Pinpoint the cell where the given text exists, returning its (X, Y) midpoint coordinate. 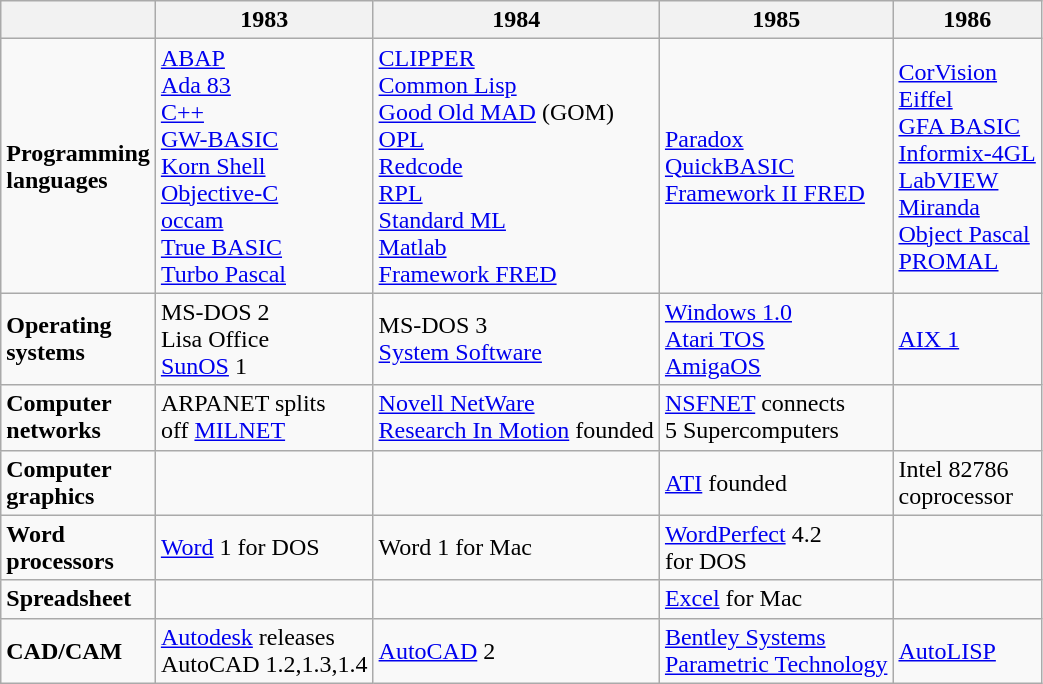
ABAPAda 83 C++GW-BASICKorn ShellObjective-CoccamTrue BASICTurbo Pascal (264, 166)
Computernetworks (78, 418)
CLIPPERCommon Lisp Good Old MAD (GOM)OPLRedcodeRPLStandard MLMatlabFramework FRED (516, 166)
Operatingsystems (78, 339)
Bentley SystemsParametric Technology (776, 650)
1984 (516, 20)
Word 1 for DOS (264, 548)
1983 (264, 20)
Wordprocessors (78, 548)
NSFNET connects5 Supercomputers (776, 418)
MS-DOS 2Lisa OfficeSunOS 1 (264, 339)
ATI founded (776, 482)
1985 (776, 20)
AIX 1 (967, 339)
MS-DOS 3System Software (516, 339)
Novell NetWareResearch In Motion founded (516, 418)
Word 1 for Mac (516, 548)
Autodesk releasesAutoCAD 1.2,1.3,1.4 (264, 650)
Excel for Mac (776, 599)
Windows 1.0Atari TOSAmigaOS (776, 339)
Programminglanguages (78, 166)
CorVisionEiffelGFA BASICInformix-4GLLabVIEWMirandaObject PascalPROMAL (967, 166)
CAD/CAM (78, 650)
Spreadsheet (78, 599)
AutoLISP (967, 650)
Computergraphics (78, 482)
1986 (967, 20)
ARPANET splits off MILNET (264, 418)
ParadoxQuickBASICFramework II FRED (776, 166)
AutoCAD 2 (516, 650)
WordPerfect 4.2for DOS (776, 548)
Intel 82786coprocessor (967, 482)
